From the cell containing the given text, extract its center point as [X, Y] coordinate. 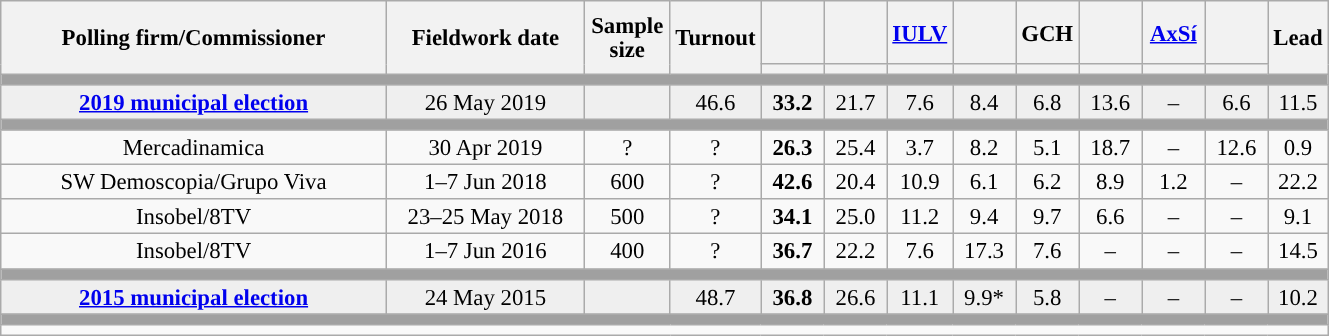
0.9 [1298, 148]
12.6 [1236, 148]
6.1 [984, 182]
36.8 [792, 296]
Polling firm/Commissioner [194, 38]
33.2 [792, 102]
Lead [1298, 38]
14.5 [1298, 252]
11.2 [920, 218]
9.1 [1298, 218]
25.4 [856, 148]
2019 municipal election [194, 102]
GCH [1048, 32]
17.3 [984, 252]
30 Apr 2019 [485, 148]
Sample size [627, 38]
8.2 [984, 148]
500 [627, 218]
400 [627, 252]
2015 municipal election [194, 296]
8.4 [984, 102]
Mercadinamica [194, 148]
IULV [920, 32]
11.5 [1298, 102]
600 [627, 182]
9.4 [984, 218]
24 May 2015 [485, 296]
3.7 [920, 148]
6.8 [1048, 102]
42.6 [792, 182]
SW Demoscopia/Grupo Viva [194, 182]
34.1 [792, 218]
1–7 Jun 2018 [485, 182]
Turnout [716, 38]
Fieldwork date [485, 38]
21.7 [856, 102]
20.4 [856, 182]
36.7 [792, 252]
5.1 [1048, 148]
13.6 [1110, 102]
8.9 [1110, 182]
9.9* [984, 296]
10.2 [1298, 296]
9.7 [1048, 218]
48.7 [716, 296]
18.7 [1110, 148]
46.6 [716, 102]
23–25 May 2018 [485, 218]
26 May 2019 [485, 102]
1.2 [1174, 182]
11.1 [920, 296]
10.9 [920, 182]
1–7 Jun 2016 [485, 252]
AxSí [1174, 32]
26.6 [856, 296]
6.2 [1048, 182]
5.8 [1048, 296]
26.3 [792, 148]
25.0 [856, 218]
